Locate the cell with the specified text and output its [x, y] center coordinate. 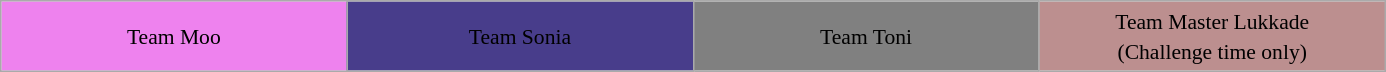
Team Moo [174, 36]
Team Toni [866, 36]
Team Master Lukkade(Challenge time only) [1212, 36]
Team Sonia [520, 36]
